Return (X, Y) of the center of cell containing provided text 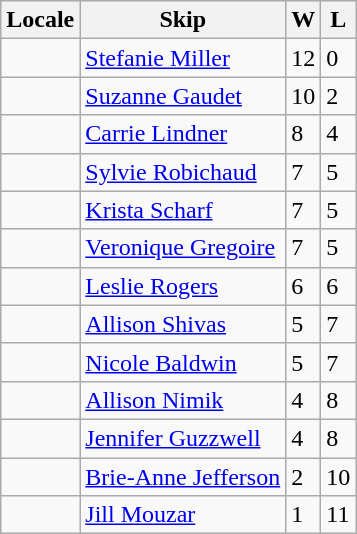
Leslie Rogers (183, 286)
Jennifer Guzzwell (183, 438)
Jill Mouzar (183, 515)
Stefanie Miller (183, 58)
Krista Scharf (183, 210)
11 (338, 515)
Veronique Gregoire (183, 248)
12 (304, 58)
L (338, 20)
Locale (40, 20)
Allison Shivas (183, 324)
Sylvie Robichaud (183, 172)
Brie-Anne Jefferson (183, 477)
1 (304, 515)
Skip (183, 20)
Allison Nimik (183, 400)
Suzanne Gaudet (183, 96)
Carrie Lindner (183, 134)
W (304, 20)
0 (338, 58)
Nicole Baldwin (183, 362)
